Provide the (X, Y) coordinate of the cell's center where the given text is located.  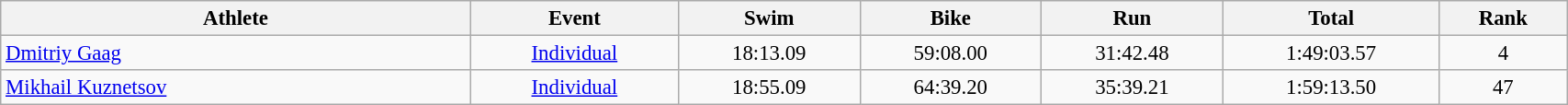
Swim (770, 18)
31:42.48 (1133, 53)
59:08.00 (951, 53)
4 (1503, 53)
Athlete (235, 18)
Mikhail Kuznetsov (235, 87)
47 (1503, 87)
Dmitriy Gaag (235, 53)
1:49:03.57 (1331, 53)
64:39.20 (951, 87)
1:59:13.50 (1331, 87)
Run (1133, 18)
Total (1331, 18)
Event (574, 18)
18:13.09 (770, 53)
35:39.21 (1133, 87)
Rank (1503, 18)
Bike (951, 18)
18:55.09 (770, 87)
